Return [X, Y] of the center of cell containing provided text 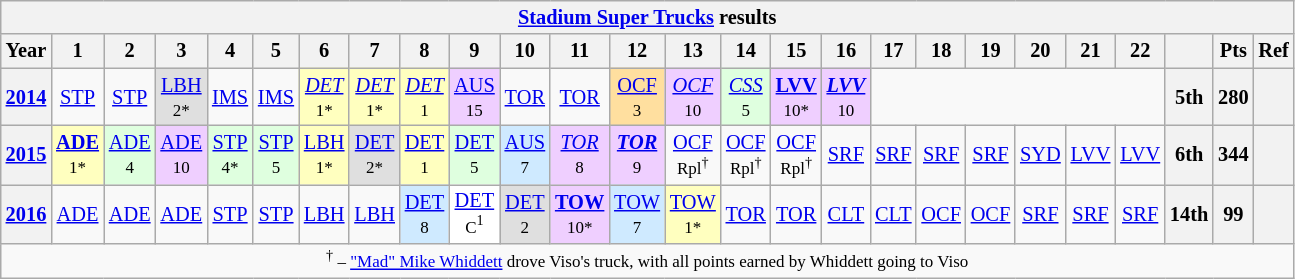
280 [1233, 97]
LBH1* [324, 154]
LVV10* [796, 97]
ADE1* [78, 154]
8 [424, 51]
AUS7 [525, 154]
DET2* [374, 154]
20 [1040, 51]
Ref [1273, 51]
TOR8 [580, 154]
344 [1233, 154]
3 [181, 51]
16 [846, 51]
LBH2* [181, 97]
TOW7 [637, 214]
22 [1140, 51]
5 [276, 51]
2016 [26, 214]
CSS5 [746, 97]
OCF3 [637, 97]
TOW1* [693, 214]
5th [1189, 97]
6 [324, 51]
DET2 [525, 214]
TOR9 [637, 154]
TOW10* [580, 214]
STP4* [230, 154]
Stadium Super Trucks results [648, 17]
9 [474, 51]
2014 [26, 97]
10 [525, 51]
4 [230, 51]
SYD [1040, 154]
OCF10 [693, 97]
12 [637, 51]
DET5 [474, 154]
STP5 [276, 154]
AUS15 [474, 97]
DETC1 [474, 214]
2 [130, 51]
14 [746, 51]
DET8 [424, 214]
ADE10 [181, 154]
21 [1091, 51]
7 [374, 51]
99 [1233, 214]
1 [78, 51]
Year [26, 51]
13 [693, 51]
15 [796, 51]
18 [940, 51]
14th [1189, 214]
ADE4 [130, 154]
11 [580, 51]
6th [1189, 154]
LVV10 [846, 97]
19 [990, 51]
2015 [26, 154]
Pts [1233, 51]
† – "Mad" Mike Whiddett drove Viso's truck, with all points earned by Whiddett going to Viso [648, 260]
17 [893, 51]
